Find where the given text appears and provide that cell's center as [x, y] coordinate. 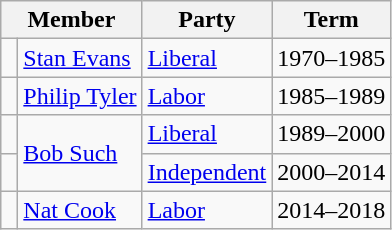
1970–1985 [332, 58]
1989–2000 [332, 134]
Bob Such [80, 153]
Party [207, 20]
Member [72, 20]
Nat Cook [80, 210]
2014–2018 [332, 210]
1985–1989 [332, 96]
Term [332, 20]
Stan Evans [80, 58]
2000–2014 [332, 172]
Independent [207, 172]
Philip Tyler [80, 96]
